Return the [x, y] coordinate for the center point of the cell that contains the specified text.  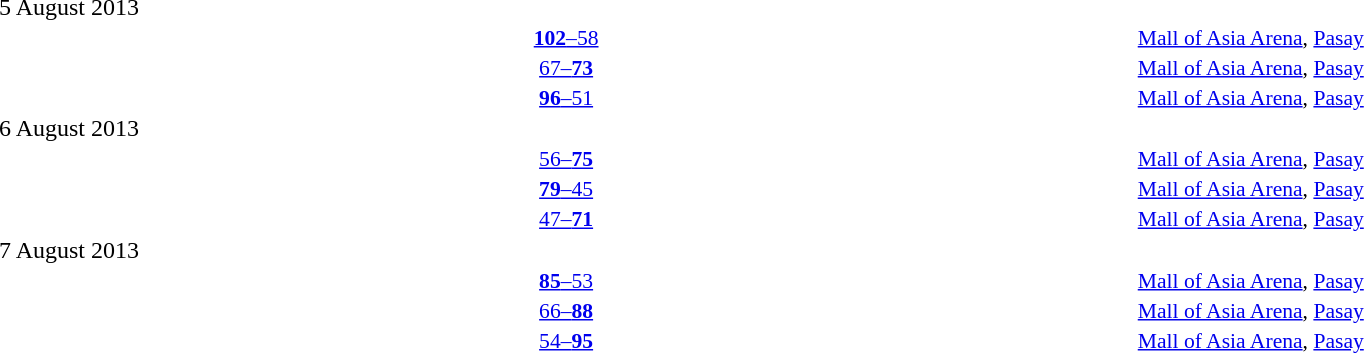
66–88 [566, 310]
79–45 [566, 189]
102–58 [566, 38]
56–75 [566, 159]
85–53 [566, 280]
67–73 [566, 68]
96–51 [566, 98]
47–71 [566, 219]
